Extract the [x, y] coordinate from the center of the cell holding the provided text.  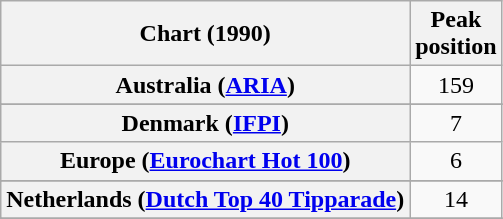
Netherlands (Dutch Top 40 Tipparade) [206, 199]
Denmark (IFPI) [206, 123]
Australia (ARIA) [206, 85]
14 [456, 199]
Europe (Eurochart Hot 100) [206, 161]
Peakposition [456, 34]
159 [456, 85]
Chart (1990) [206, 34]
6 [456, 161]
7 [456, 123]
